Return [x, y] of the center of cell containing provided text 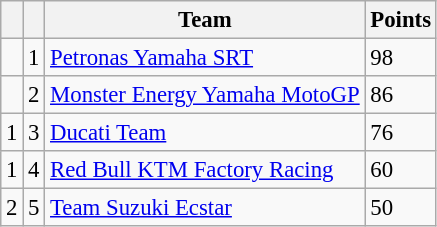
Team [205, 20]
76 [400, 133]
4 [34, 170]
50 [400, 208]
Points [400, 20]
86 [400, 95]
3 [34, 133]
Team Suzuki Ecstar [205, 208]
Petronas Yamaha SRT [205, 58]
Red Bull KTM Factory Racing [205, 170]
Ducati Team [205, 133]
60 [400, 170]
Monster Energy Yamaha MotoGP [205, 95]
98 [400, 58]
5 [34, 208]
